Determine the [X, Y] coordinate at the center of the cell enclosing the given text.  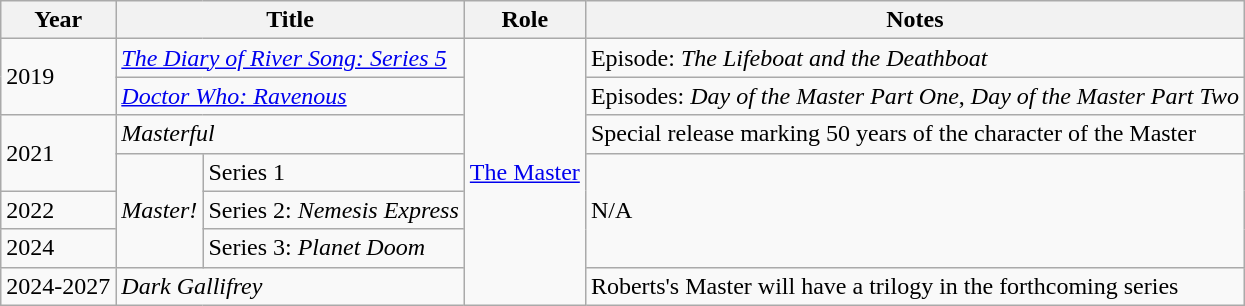
2021 [58, 153]
2024 [58, 248]
Series 2: Nemesis Express [334, 210]
Series 3: Planet Doom [334, 248]
Doctor Who: Ravenous [290, 96]
Role [524, 20]
Year [58, 20]
N/A [914, 210]
Master! [160, 210]
Episode: The Lifeboat and the Deathboat [914, 58]
Title [290, 20]
Roberts's Master will have a trilogy in the forthcoming series [914, 286]
Dark Gallifrey [290, 286]
Notes [914, 20]
2019 [58, 77]
The Diary of River Song: Series 5 [290, 58]
2022 [58, 210]
Special release marking 50 years of the character of the Master [914, 134]
2024-2027 [58, 286]
The Master [524, 172]
Episodes: Day of the Master Part One, Day of the Master Part Two [914, 96]
Series 1 [334, 172]
Masterful [290, 134]
